Capture the cell that displays the provided text and extract its [x, y] central coordinate. 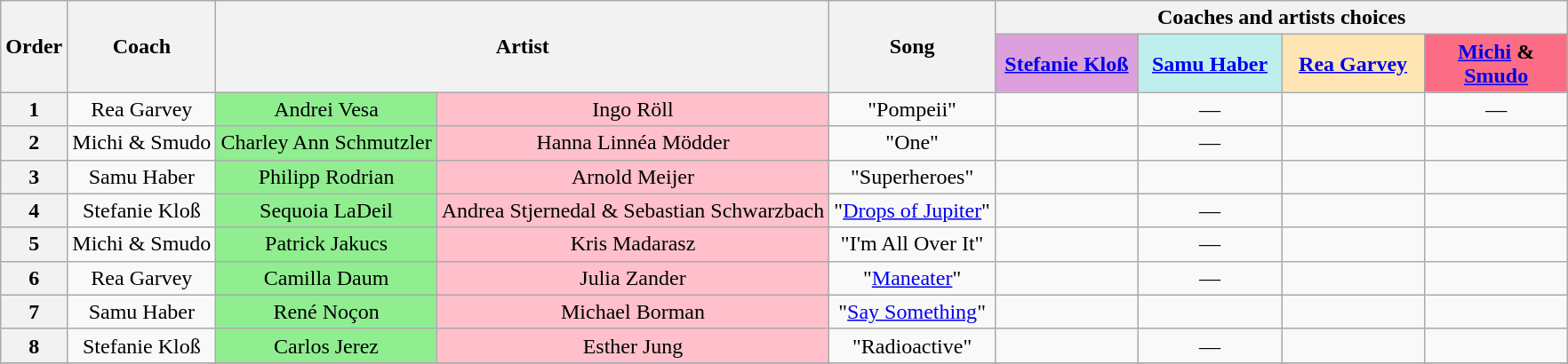
René Noçon [326, 312]
3 [34, 177]
Sequoia LaDeil [326, 210]
Ingo Röll [633, 109]
Coach [142, 46]
"I'm All Over It" [912, 244]
8 [34, 345]
Julia Zander [633, 278]
Philipp Rodrian [326, 177]
7 [34, 312]
Artist [523, 46]
Kris Madarasz [633, 244]
Coaches and artists choices [1281, 18]
5 [34, 244]
Song [912, 46]
"Drops of Jupiter" [912, 210]
4 [34, 210]
Charley Ann Schmutzler [326, 143]
Michael Borman [633, 312]
1 [34, 109]
Esther Jung [633, 345]
Andrei Vesa [326, 109]
"Pompeii" [912, 109]
Order [34, 46]
Camilla Daum [326, 278]
Carlos Jerez [326, 345]
2 [34, 143]
6 [34, 278]
"Say Something" [912, 312]
"One" [912, 143]
"Maneater" [912, 278]
Arnold Meijer [633, 177]
Andrea Stjernedal & Sebastian Schwarzbach [633, 210]
"Radioactive" [912, 345]
Patrick Jakucs [326, 244]
"Superheroes" [912, 177]
Hanna Linnéa Mödder [633, 143]
